Extract the [x, y] coordinate from the center of the cell holding the provided text.  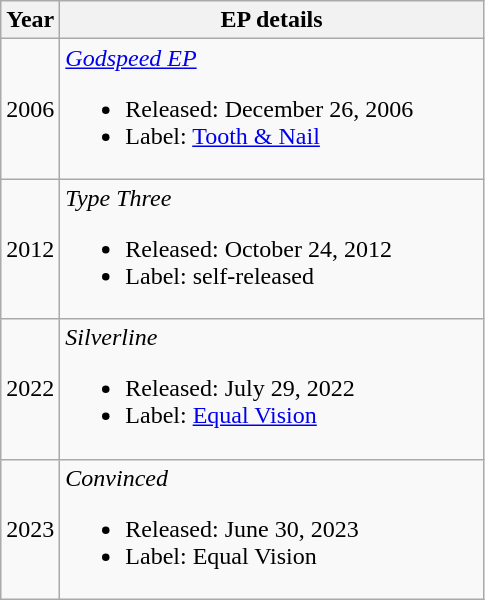
Year [30, 20]
SilverlineReleased: July 29, 2022Label: Equal Vision [272, 389]
2012 [30, 249]
Godspeed EPReleased: December 26, 2006Label: Tooth & Nail [272, 109]
2022 [30, 389]
2006 [30, 109]
EP details [272, 20]
ConvincedReleased: June 30, 2023Label: Equal Vision [272, 529]
2023 [30, 529]
Type ThreeReleased: October 24, 2012Label: self-released [272, 249]
